Return the (x, y) coordinate for the center point of the cell that contains the specified text.  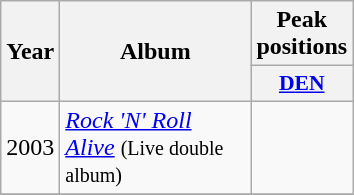
Year (30, 52)
Peak positions (302, 34)
DEN (302, 84)
Album (156, 52)
Rock 'N' Roll Alive (Live double album) (156, 147)
2003 (30, 147)
